Capture the cell that displays the provided text and extract its [x, y] central coordinate. 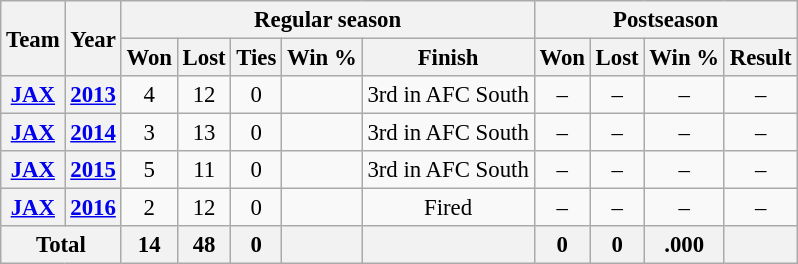
11 [204, 170]
Total [61, 245]
Regular season [328, 20]
Finish [448, 58]
2014 [93, 133]
Result [760, 58]
13 [204, 133]
.000 [684, 245]
Team [33, 38]
5 [149, 170]
Postseason [666, 20]
2015 [93, 170]
2013 [93, 95]
Ties [256, 58]
3 [149, 133]
14 [149, 245]
48 [204, 245]
4 [149, 95]
2 [149, 208]
Year [93, 38]
2016 [93, 208]
Fired [448, 208]
